Output the (X, Y) coordinate of the center of the cell containing the given text.  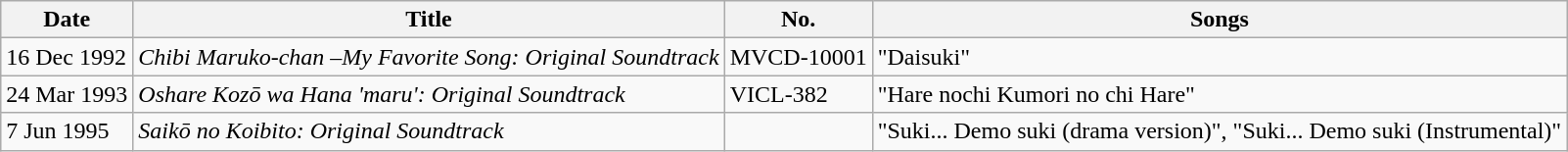
Chibi Maruko-chan –My Favorite Song: Original Soundtrack (429, 57)
Oshare Kozō wa Hana 'maru': Original Soundtrack (429, 94)
No. (799, 20)
Title (429, 20)
"Daisuki" (1220, 57)
VICL-382 (799, 94)
MVCD-10001 (799, 57)
16 Dec 1992 (67, 57)
"Suki... Demo suki (drama version)", "Suki... Demo suki (Instrumental)" (1220, 131)
Songs (1220, 20)
24 Mar 1993 (67, 94)
Saikō no Koibito: Original Soundtrack (429, 131)
Date (67, 20)
"Hare nochi Kumori no chi Hare" (1220, 94)
7 Jun 1995 (67, 131)
